For the text-containing cell, return its midpoint in [x, y] coordinate format. 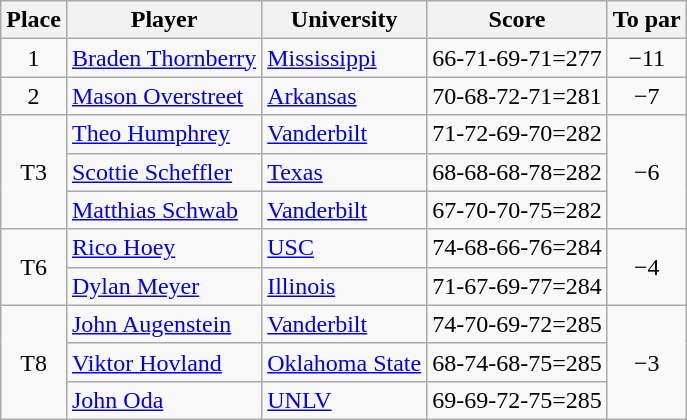
University [344, 20]
T6 [34, 267]
74-70-69-72=285 [518, 324]
Player [164, 20]
Texas [344, 172]
T3 [34, 172]
Viktor Hovland [164, 362]
−6 [646, 172]
71-72-69-70=282 [518, 134]
USC [344, 248]
67-70-70-75=282 [518, 210]
UNLV [344, 400]
70-68-72-71=281 [518, 96]
71-67-69-77=284 [518, 286]
T8 [34, 362]
Mississippi [344, 58]
68-74-68-75=285 [518, 362]
Matthias Schwab [164, 210]
Place [34, 20]
Braden Thornberry [164, 58]
−7 [646, 96]
Dylan Meyer [164, 286]
Scottie Scheffler [164, 172]
−3 [646, 362]
68-68-68-78=282 [518, 172]
Mason Overstreet [164, 96]
66-71-69-71=277 [518, 58]
To par [646, 20]
John Oda [164, 400]
69-69-72-75=285 [518, 400]
Rico Hoey [164, 248]
74-68-66-76=284 [518, 248]
Illinois [344, 286]
Oklahoma State [344, 362]
Score [518, 20]
2 [34, 96]
−4 [646, 267]
John Augenstein [164, 324]
Arkansas [344, 96]
Theo Humphrey [164, 134]
1 [34, 58]
−11 [646, 58]
